Output the (x, y) coordinate of the center of the cell containing the given text.  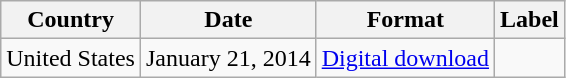
United States (71, 58)
Label (530, 20)
Date (228, 20)
Digital download (405, 58)
Format (405, 20)
January 21, 2014 (228, 58)
Country (71, 20)
